Return the (x, y) coordinate for the center point of the cell that contains the specified text.  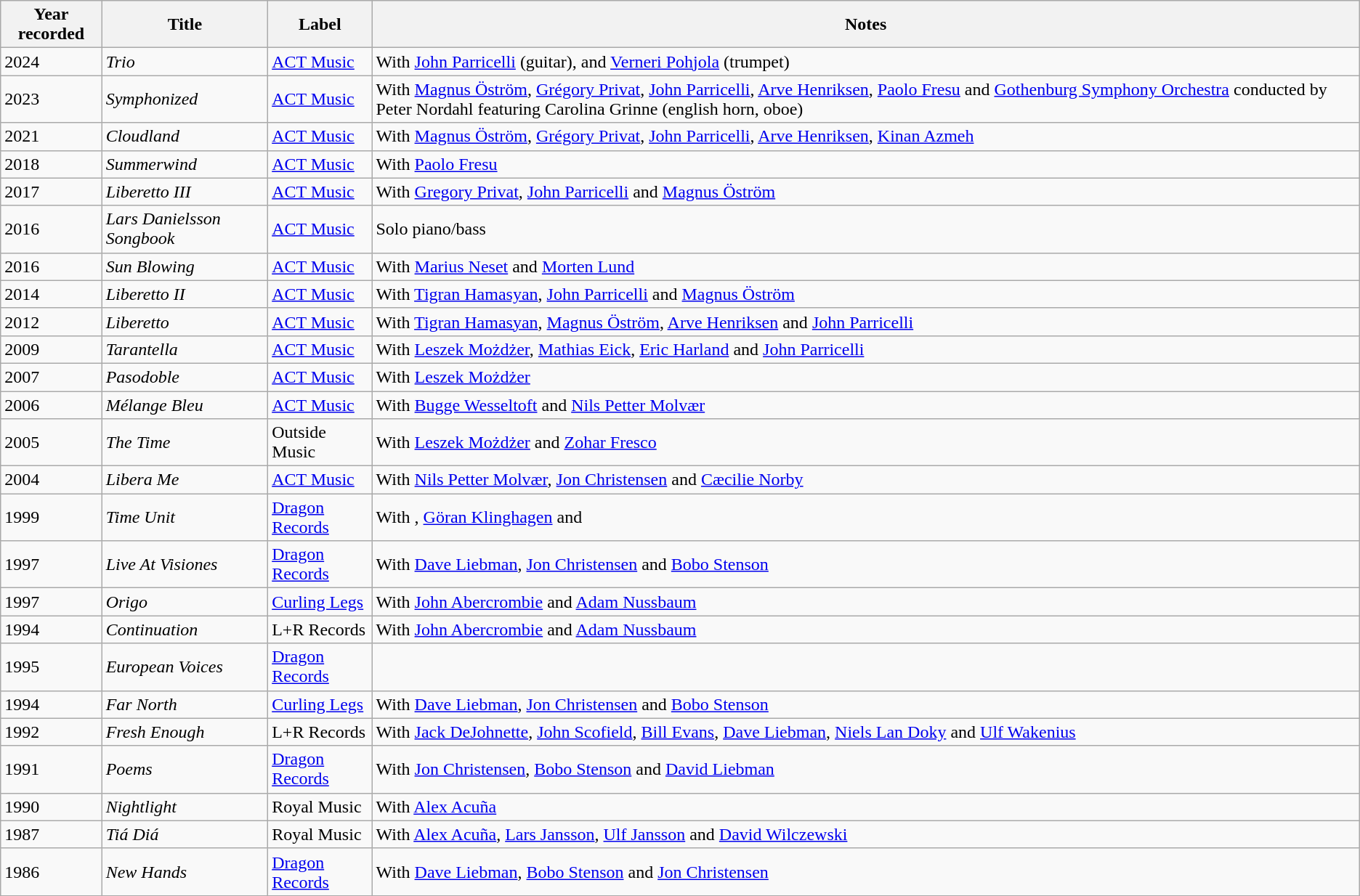
Continuation (185, 630)
Nightlight (185, 807)
Year recorded (51, 25)
The Time (185, 443)
Origo (185, 602)
With Marius Neset and Morten Lund (866, 266)
1990 (51, 807)
1999 (51, 517)
2018 (51, 164)
Liberetto II (185, 294)
Tarantella (185, 349)
2014 (51, 294)
Solo piano/bass (866, 229)
With Bugge Wesseltoft and Nils Petter Molvær (866, 404)
Pasodoble (185, 377)
With Tigran Hamasyan, John Parricelli and Magnus Öström (866, 294)
2005 (51, 443)
Liberetto (185, 322)
European Voices (185, 667)
With Gregory Privat, John Parricelli and Magnus Öström (866, 192)
With Tigran Hamasyan, Magnus Öström, Arve Henriksen and John Parricelli (866, 322)
Libera Me (185, 480)
Far North (185, 704)
With Dave Liebman, Bobo Stenson and Jon Christensen (866, 871)
Symphonized (185, 99)
2021 (51, 137)
With Nils Petter Molvær, Jon Christensen and Cæcilie Norby (866, 480)
With Magnus Öström, Grégory Privat, John Parricelli, Arve Henriksen, Kinan Azmeh (866, 137)
Trio (185, 62)
1987 (51, 834)
With Leszek Możdżer (866, 377)
With Leszek Możdżer, Mathias Eick, Eric Harland and John Parricelli (866, 349)
Tiá Diá (185, 834)
New Hands (185, 871)
With Jon Christensen, Bobo Stenson and David Liebman (866, 770)
2007 (51, 377)
With Alex Acuña, Lars Jansson, Ulf Jansson and David Wilczewski (866, 834)
Cloudland (185, 137)
With Alex Acuña (866, 807)
1986 (51, 871)
2012 (51, 322)
2004 (51, 480)
2017 (51, 192)
Label (320, 25)
With Jack DeJohnette, John Scofield, Bill Evans, Dave Liebman, Niels Lan Doky and Ulf Wakenius (866, 732)
Outside Music (320, 443)
Title (185, 25)
1995 (51, 667)
2006 (51, 404)
Live At Visiones (185, 565)
With , Göran Klinghagen and (866, 517)
With Paolo Fresu (866, 164)
1991 (51, 770)
Sun Blowing (185, 266)
Summerwind (185, 164)
Poems (185, 770)
Mélange Bleu (185, 404)
Liberetto III (185, 192)
Lars Danielsson Songbook (185, 229)
2023 (51, 99)
2009 (51, 349)
With Leszek Możdżer and Zohar Fresco (866, 443)
Time Unit (185, 517)
1992 (51, 732)
With John Parricelli (guitar), and Verneri Pohjola (trumpet) (866, 62)
Fresh Enough (185, 732)
2024 (51, 62)
Notes (866, 25)
